Extract the [x, y] coordinate from the center of the cell holding the provided text.  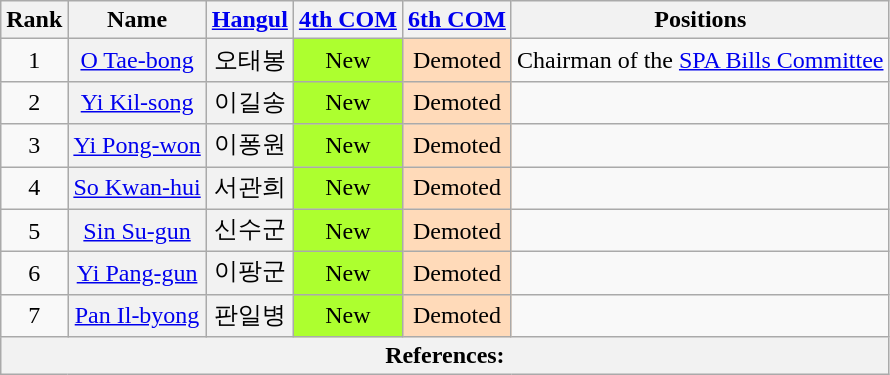
Name [137, 20]
4th COM [348, 20]
7 [34, 316]
이퐁원 [250, 146]
이길송 [250, 102]
References: [445, 356]
Positions [700, 20]
1 [34, 60]
Yi Kil-song [137, 102]
Yi Pong-won [137, 146]
6th COM [456, 20]
Pan Il-byong [137, 316]
신수군 [250, 230]
Rank [34, 20]
Chairman of the SPA Bills Committee [700, 60]
6 [34, 274]
Yi Pang-gun [137, 274]
2 [34, 102]
5 [34, 230]
3 [34, 146]
Hangul [250, 20]
So Kwan-hui [137, 188]
이팡군 [250, 274]
4 [34, 188]
서관희 [250, 188]
O Tae-bong [137, 60]
Sin Su-gun [137, 230]
오태봉 [250, 60]
판일병 [250, 316]
